Locate the cell with the specified text and output its (X, Y) center coordinate. 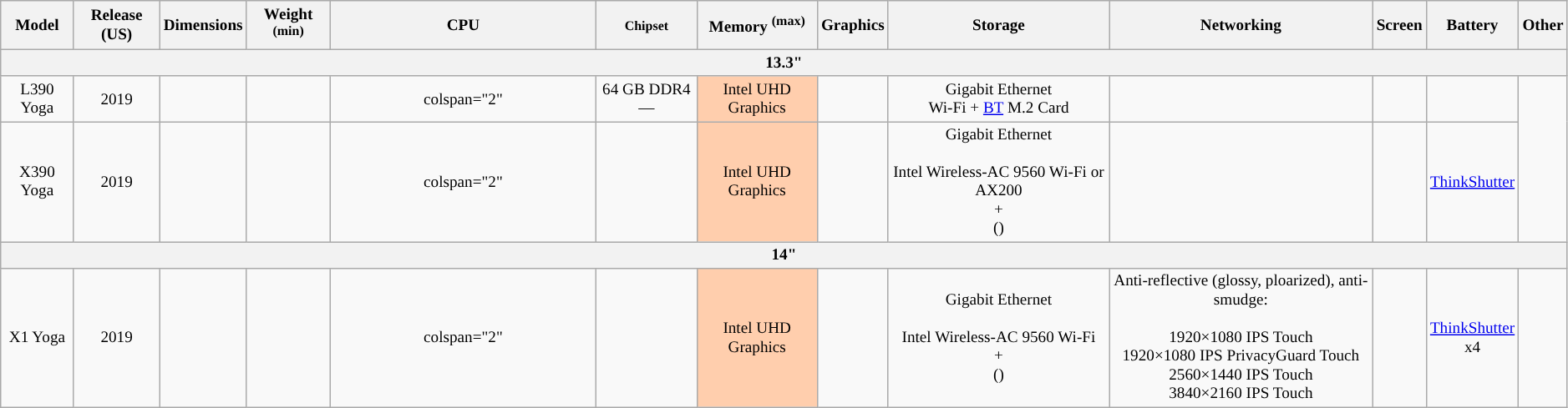
Networking (1241, 25)
ThinkShutter x4 (1472, 337)
Graphics (852, 25)
X1 Yoga (37, 337)
64 GB DDR4 — (647, 98)
L390 Yoga (37, 98)
Memory (max) (757, 25)
Storage (998, 25)
Anti-reflective (glossy, ploarized), anti-smudge: 1920×1080 IPS Touch 1920×1080 IPS PrivacyGuard Touch 2560×1440 IPS Touch 3840×2160 IPS Touch (1241, 337)
Dimensions (203, 25)
CPU (463, 25)
Screen (1399, 25)
Gigabit EthernetIntel Wireless-AC 9560 Wi-Fi + () (998, 337)
X390 Yoga (37, 181)
Weight (min) (288, 25)
14" (784, 255)
Model (37, 25)
Chipset (647, 25)
Release (US) (117, 25)
Gigabit EthernetIntel Wireless-AC 9560 Wi-Fi or AX200 + () (998, 181)
Other (1543, 25)
Battery (1472, 25)
ThinkShutter (1472, 181)
13.3" (784, 63)
Gigabit EthernetWi-Fi + BT M.2 Card (998, 98)
